Return [X, Y] of the center of cell containing provided text 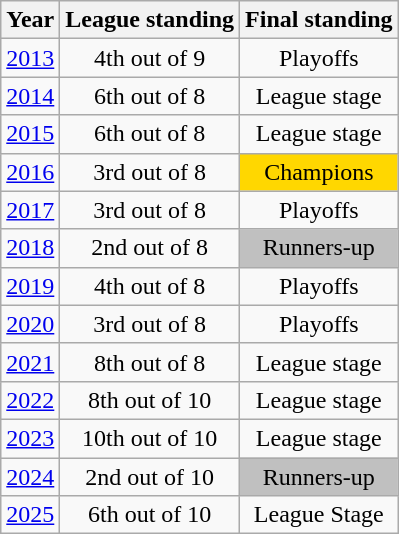
2025 [30, 515]
2019 [30, 286]
2023 [30, 438]
8th out of 8 [150, 362]
2017 [30, 210]
Champions [319, 172]
2024 [30, 477]
2013 [30, 58]
2014 [30, 96]
4th out of 9 [150, 58]
2018 [30, 248]
League standing [150, 20]
8th out of 10 [150, 400]
2021 [30, 362]
2022 [30, 400]
2020 [30, 324]
League Stage [319, 515]
2nd out of 8 [150, 248]
10th out of 10 [150, 438]
2015 [30, 134]
Final standing [319, 20]
4th out of 8 [150, 286]
6th out of 10 [150, 515]
2nd out of 10 [150, 477]
2016 [30, 172]
Year [30, 20]
